Find where the given text appears and provide that cell's center as [X, Y] coordinate. 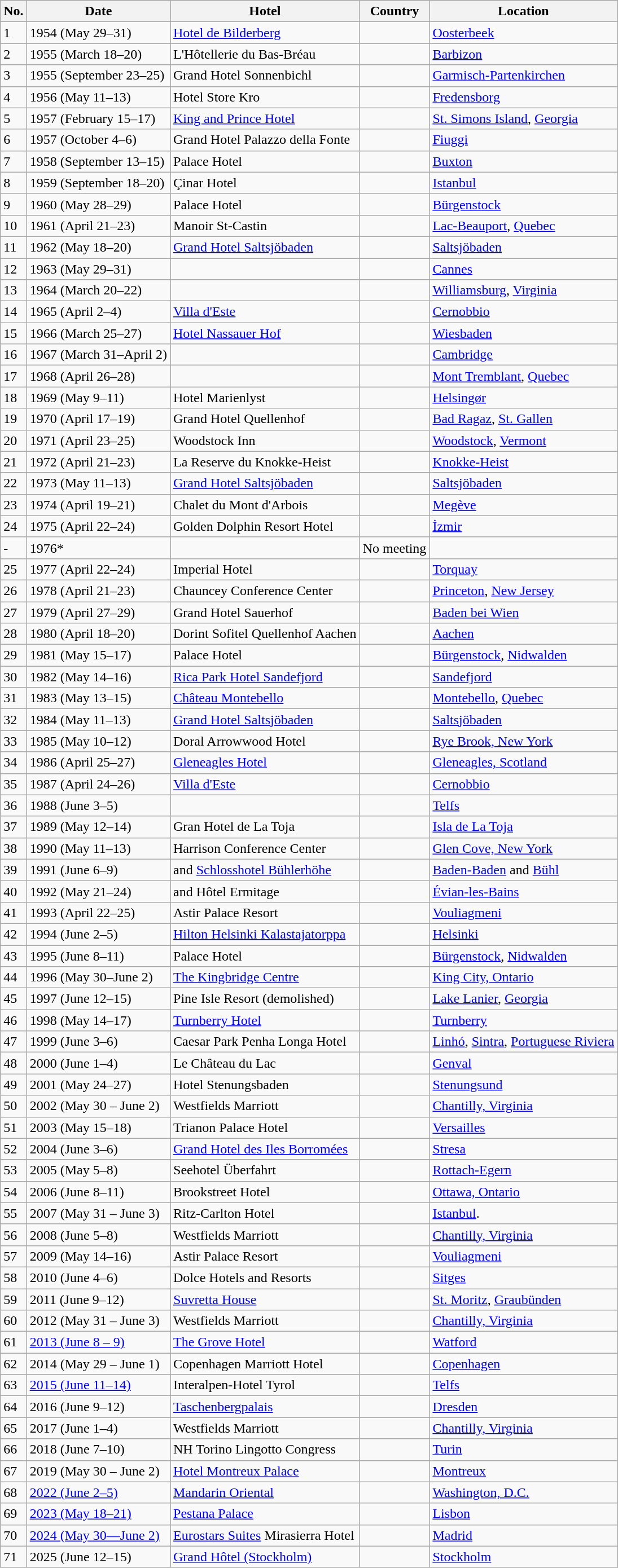
37 [14, 827]
Hotel Stenungsbaden [265, 1085]
40 [14, 891]
L'Hôtellerie du Bas-Bréau [265, 54]
1960 (May 28–29) [98, 204]
Versailles [524, 1127]
2011 (June 9–12) [98, 1299]
St. Simons Island, Georgia [524, 118]
67 [14, 1471]
1998 (May 14–17) [98, 1020]
Hotel Store Kro [265, 97]
1992 (May 21–24) [98, 891]
2022 (June 2–5) [98, 1492]
2003 (May 15–18) [98, 1127]
Madrid [524, 1535]
Sandefjord [524, 677]
2 [14, 54]
Woodstock Inn [265, 441]
Lake Lanier, Georgia [524, 999]
Barbizon [524, 54]
1963 (May 29–31) [98, 269]
10 [14, 226]
Megève [524, 505]
2006 (June 8–11) [98, 1192]
5 [14, 118]
1981 (May 15–17) [98, 655]
Le Château du Lac [265, 1063]
2008 (June 5–8) [98, 1235]
Rica Park Hotel Sandefjord [265, 677]
King and Prince Hotel [265, 118]
Fredensborg [524, 97]
34 [14, 763]
The Kingbridge Centre [265, 977]
Torquay [524, 569]
2012 (May 31 – June 3) [98, 1321]
1987 (April 24–26) [98, 784]
İzmir [524, 526]
53 [14, 1170]
Gleneagles Hotel [265, 763]
56 [14, 1235]
1983 (May 13–15) [98, 698]
1972 (April 21–23) [98, 462]
Ottawa, Ontario [524, 1192]
Baden bei Wien [524, 612]
Sitges [524, 1278]
1969 (May 9–11) [98, 398]
- [14, 548]
3 [14, 76]
Golden Dolphin Resort Hotel [265, 526]
La Reserve du Knokke-Heist [265, 462]
21 [14, 462]
No meeting [395, 548]
Taschenbergpalais [265, 1407]
57 [14, 1256]
Dorint Sofitel Quellenhof Aachen [265, 634]
Helsingør [524, 398]
Évian-les-Bains [524, 891]
Interalpen-Hotel Tyrol [265, 1385]
2007 (May 31 – June 3) [98, 1213]
Hilton Helsinki Kalastajatorppa [265, 934]
19 [14, 419]
Stenungsund [524, 1085]
Stockholm [524, 1557]
9 [14, 204]
70 [14, 1535]
64 [14, 1407]
Country [395, 11]
Hotel Marienlyst [265, 398]
22 [14, 483]
65 [14, 1428]
2025 (June 12–15) [98, 1557]
1994 (June 2–5) [98, 934]
50 [14, 1106]
2023 (May 18–21) [98, 1514]
30 [14, 677]
1959 (September 18–20) [98, 183]
25 [14, 569]
Dresden [524, 1407]
No. [14, 11]
Grand Hôtel (Stockholm) [265, 1557]
69 [14, 1514]
Lac-Beauport, Quebec [524, 226]
32 [14, 720]
King City, Ontario [524, 977]
38 [14, 848]
Buxton [524, 161]
2010 (June 4–6) [98, 1278]
Princeton, New Jersey [524, 591]
Watford [524, 1342]
Aachen [524, 634]
2016 (June 9–12) [98, 1407]
1999 (June 3–6) [98, 1042]
1990 (May 11–13) [98, 848]
Washington, D.C. [524, 1492]
Genval [524, 1063]
1989 (May 12–14) [98, 827]
7 [14, 161]
54 [14, 1192]
Ritz-Carlton Hotel [265, 1213]
1957 (October 4–6) [98, 140]
Bad Ragaz, St. Gallen [524, 419]
1955 (March 18–20) [98, 54]
Doral Arrowwood Hotel [265, 741]
1962 (May 18–20) [98, 247]
1978 (April 21–23) [98, 591]
Cambridge [524, 355]
6 [14, 140]
58 [14, 1278]
2013 (June 8 – 9) [98, 1342]
1974 (April 19–21) [98, 505]
Garmisch-Partenkirchen [524, 76]
Grand Hotel Sauerhof [265, 612]
Helsinki [524, 934]
Hotel [265, 11]
1967 (March 31–April 2) [98, 355]
1956 (May 11–13) [98, 97]
1995 (June 8–11) [98, 956]
1976* [98, 548]
61 [14, 1342]
Grand Hotel Sonnenbichl [265, 76]
Copenhagen [524, 1364]
14 [14, 312]
66 [14, 1450]
Brookstreet Hotel [265, 1192]
68 [14, 1492]
1977 (April 22–24) [98, 569]
1975 (April 22–24) [98, 526]
1980 (April 18–20) [98, 634]
Eurostars Suites Mirasierra Hotel [265, 1535]
2005 (May 5–8) [98, 1170]
46 [14, 1020]
Istanbul. [524, 1213]
Turnberry Hotel [265, 1020]
Copenhagen Marriott Hotel [265, 1364]
Baden-Baden and Bühl [524, 870]
Çinar Hotel [265, 183]
1979 (April 27–29) [98, 612]
Caesar Park Penha Longa Hotel [265, 1042]
1966 (March 25–27) [98, 333]
17 [14, 376]
Knokke-Heist [524, 462]
NH Torino Lingotto Congress [265, 1450]
Rye Brook, New York [524, 741]
1985 (May 10–12) [98, 741]
Woodstock, Vermont [524, 441]
15 [14, 333]
48 [14, 1063]
Château Montebello [265, 698]
1968 (April 26–28) [98, 376]
39 [14, 870]
Turin [524, 1450]
1997 (June 12–15) [98, 999]
Hotel de Bilderberg [265, 33]
12 [14, 269]
35 [14, 784]
1957 (February 15–17) [98, 118]
20 [14, 441]
18 [14, 398]
11 [14, 247]
49 [14, 1085]
16 [14, 355]
47 [14, 1042]
Istanbul [524, 183]
2014 (May 29 – June 1) [98, 1364]
Stresa [524, 1149]
24 [14, 526]
60 [14, 1321]
Glen Cove, New York [524, 848]
1982 (May 14–16) [98, 677]
1973 (May 11–13) [98, 483]
St. Moritz, Graubünden [524, 1299]
Mont Tremblant, Quebec [524, 376]
62 [14, 1364]
Gleneagles, Scotland [524, 763]
1 [14, 33]
Hotel Montreux Palace [265, 1471]
41 [14, 913]
Fiuggi [524, 140]
1991 (June 6–9) [98, 870]
1958 (September 13–15) [98, 161]
1971 (April 23–25) [98, 441]
45 [14, 999]
26 [14, 591]
Grand Hotel des Iles Borromées [265, 1149]
51 [14, 1127]
2009 (May 14–16) [98, 1256]
2000 (June 1–4) [98, 1063]
2017 (June 1–4) [98, 1428]
1954 (May 29–31) [98, 33]
59 [14, 1299]
Turnberry [524, 1020]
Date [98, 11]
28 [14, 634]
1970 (April 17–19) [98, 419]
Dolce Hotels and Resorts [265, 1278]
Manoir St-Castin [265, 226]
Grand Hotel Palazzo della Fonte [265, 140]
1955 (September 23–25) [98, 76]
Wiesbaden [524, 333]
52 [14, 1149]
1961 (April 21–23) [98, 226]
2018 (June 7–10) [98, 1450]
63 [14, 1385]
1996 (May 30–June 2) [98, 977]
31 [14, 698]
1964 (March 20–22) [98, 290]
2002 (May 30 – June 2) [98, 1106]
2024 (May 30—June 2) [98, 1535]
42 [14, 934]
Chauncey Conference Center [265, 591]
Montebello, Quebec [524, 698]
and Schlosshotel Bühlerhöhe [265, 870]
Montreux [524, 1471]
55 [14, 1213]
33 [14, 741]
Chalet du Mont d'Arbois [265, 505]
Oosterbeek [524, 33]
Rottach-Egern [524, 1170]
Location [524, 11]
Grand Hotel Quellenhof [265, 419]
Hotel Nassauer Hof [265, 333]
2019 (May 30 – June 2) [98, 1471]
Pestana Palace [265, 1514]
Cannes [524, 269]
Bürgenstock [524, 204]
4 [14, 97]
43 [14, 956]
Imperial Hotel [265, 569]
The Grove Hotel [265, 1342]
27 [14, 612]
2015 (June 11–14) [98, 1385]
1986 (April 25–27) [98, 763]
Linhó, Sintra, Portuguese Riviera [524, 1042]
44 [14, 977]
1993 (April 22–25) [98, 913]
Williamsburg, Virginia [524, 290]
Suvretta House [265, 1299]
Lisbon [524, 1514]
1988 (June 3–5) [98, 805]
1984 (May 11–13) [98, 720]
Isla de La Toja [524, 827]
71 [14, 1557]
Pine Isle Resort (demolished) [265, 999]
Harrison Conference Center [265, 848]
29 [14, 655]
Mandarin Oriental [265, 1492]
1965 (April 2–4) [98, 312]
8 [14, 183]
Gran Hotel de La Toja [265, 827]
and Hôtel Ermitage [265, 891]
23 [14, 505]
13 [14, 290]
36 [14, 805]
Trianon Palace Hotel [265, 1127]
Seehotel Überfahrt [265, 1170]
2004 (June 3–6) [98, 1149]
2001 (May 24–27) [98, 1085]
